Locate the cell with the specified text and output its [X, Y] center coordinate. 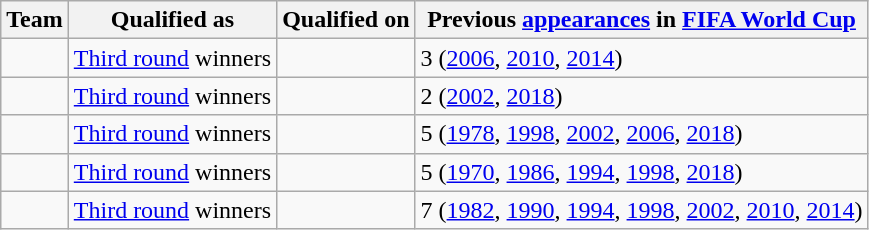
5 (1970, 1986, 1994, 1998, 2018) [642, 172]
Previous appearances in FIFA World Cup [642, 20]
Team [35, 20]
7 (1982, 1990, 1994, 1998, 2002, 2010, 2014) [642, 210]
5 (1978, 1998, 2002, 2006, 2018) [642, 134]
Qualified on [346, 20]
3 (2006, 2010, 2014) [642, 58]
2 (2002, 2018) [642, 96]
Qualified as [172, 20]
